Detect which cell encompasses the target text, then output its (x, y) center coordinate. 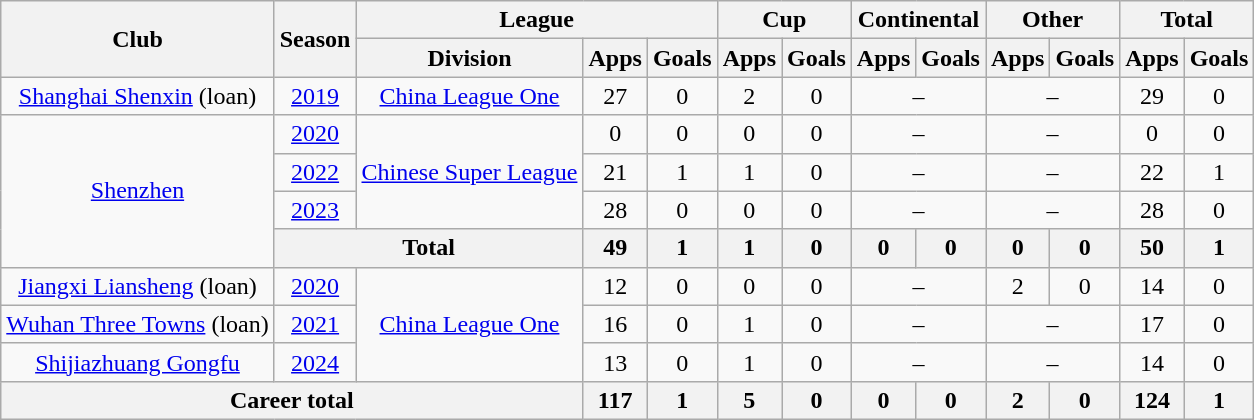
Jiangxi Liansheng (loan) (138, 286)
22 (1152, 172)
Wuhan Three Towns (loan) (138, 324)
Shanghai Shenxin (loan) (138, 96)
17 (1152, 324)
2019 (315, 96)
Chinese Super League (470, 172)
Club (138, 39)
13 (615, 362)
Cup (784, 20)
Other (1053, 20)
Division (470, 58)
Continental (918, 20)
12 (615, 286)
29 (1152, 96)
Season (315, 39)
2023 (315, 210)
27 (615, 96)
49 (615, 248)
Shijiazhuang Gongfu (138, 362)
League (536, 20)
21 (615, 172)
Career total (292, 400)
Shenzhen (138, 191)
2024 (315, 362)
2021 (315, 324)
50 (1152, 248)
16 (615, 324)
2022 (315, 172)
117 (615, 400)
5 (749, 400)
124 (1152, 400)
